Scan for the cell matching the given text and deliver its (X, Y) coordinate at center. 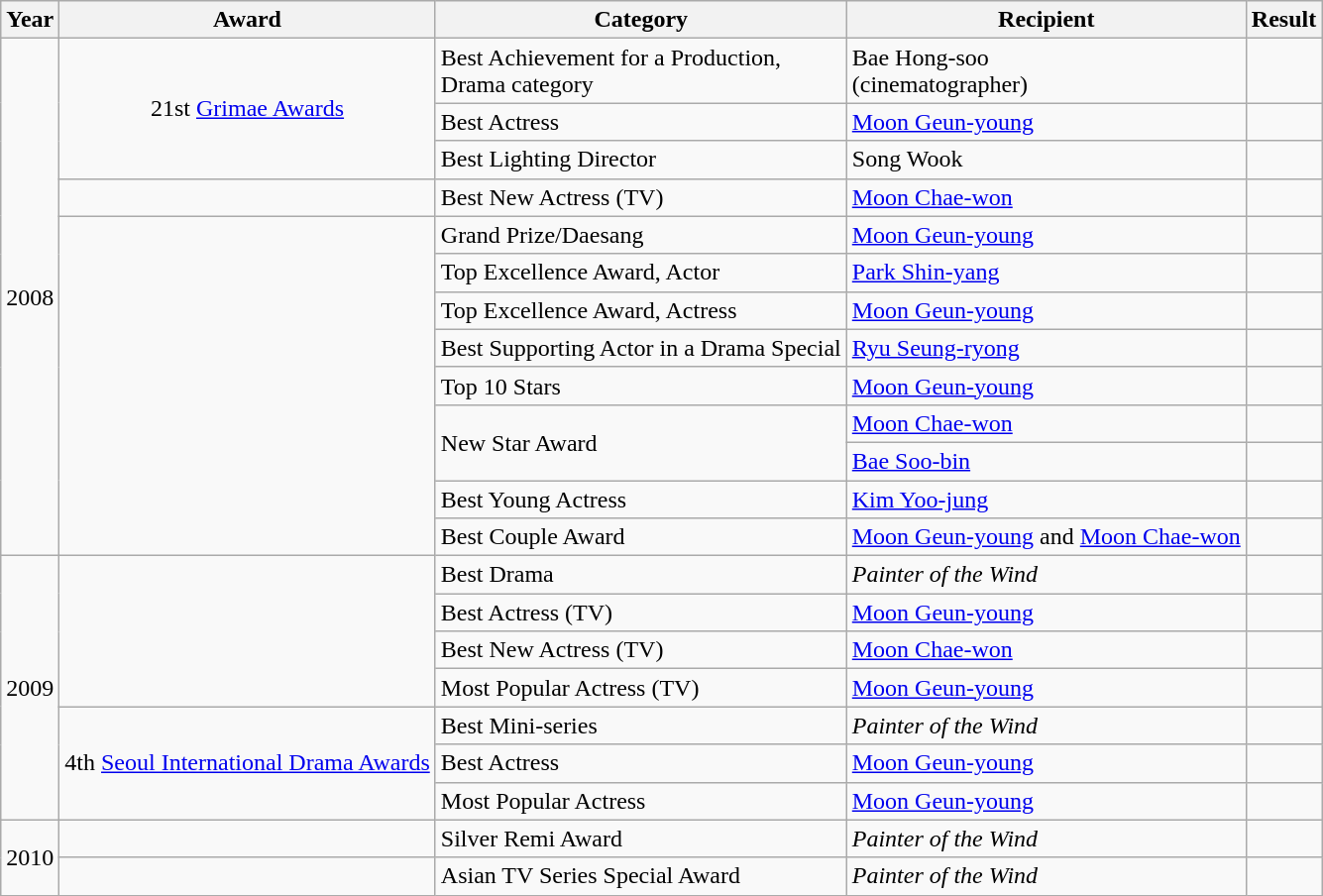
Result (1283, 20)
Year (30, 20)
Top 10 Stars (640, 386)
Best Couple Award (640, 537)
Silver Remi Award (640, 839)
Most Popular Actress (640, 801)
Bae Hong-soo (cinematographer) (1047, 71)
Best Achievement for a Production, Drama category (640, 71)
Award (248, 20)
Top Excellence Award, Actor (640, 273)
Best Supporting Actor in a Drama Special (640, 348)
Best Mini-series (640, 726)
4th Seoul International Drama Awards (248, 763)
Top Excellence Award, Actress (640, 310)
2010 (30, 857)
Best Actress (TV) (640, 613)
Kim Yoo-jung (1047, 499)
Best Lighting Director (640, 160)
Bae Soo-bin (1047, 461)
Ryu Seung-ryong (1047, 348)
Best Drama (640, 575)
Asian TV Series Special Award (640, 876)
Most Popular Actress (TV) (640, 688)
Park Shin-yang (1047, 273)
Song Wook (1047, 160)
Grand Prize/Daesang (640, 235)
Category (640, 20)
21st Grimae Awards (248, 109)
2008 (30, 297)
2009 (30, 688)
Best Young Actress (640, 499)
Recipient (1047, 20)
New Star Award (640, 442)
Moon Geun-young and Moon Chae-won (1047, 537)
